For the text-containing cell, return its midpoint in (X, Y) coordinate format. 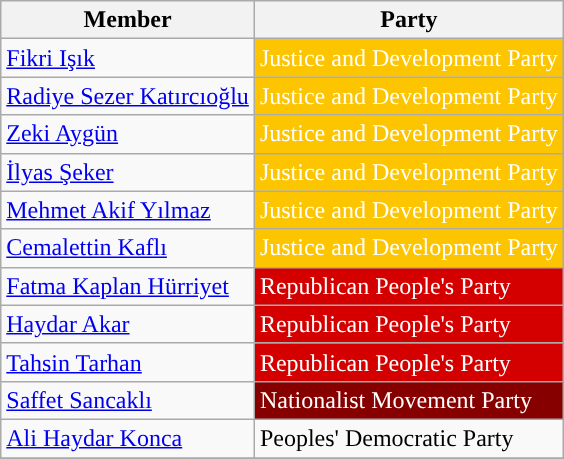
Zeki Aygün (128, 134)
Cemalettin Kaflı (128, 248)
Haydar Akar (128, 324)
Nationalist Movement Party (408, 400)
Member (128, 20)
Fikri Işık (128, 58)
İlyas Şeker (128, 172)
Radiye Sezer Katırcıoğlu (128, 96)
Saffet Sancaklı (128, 400)
Party (408, 20)
Mehmet Akif Yılmaz (128, 210)
Peoples' Democratic Party (408, 438)
Ali Haydar Konca (128, 438)
Tahsin Tarhan (128, 362)
Fatma Kaplan Hürriyet (128, 286)
